Scan for the cell matching the given text and deliver its (x, y) coordinate at center. 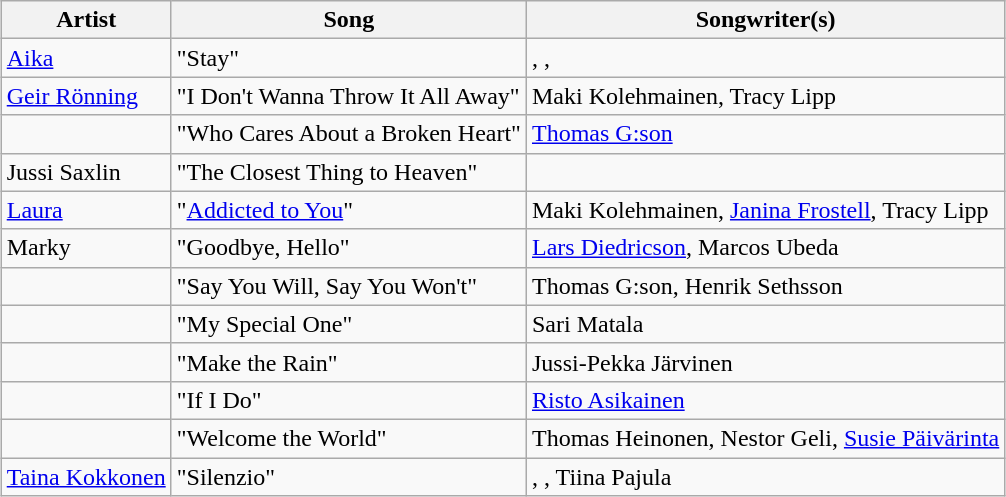
Jussi-Pekka Järvinen (765, 362)
Lars Diedricson, Marcos Ubeda (765, 248)
Marky (86, 248)
Sari Matala (765, 324)
Maki Kolehmainen, Janina Frostell, Tracy Lipp (765, 210)
, , Tiina Pajula (765, 477)
Song (348, 20)
Thomas G:son, Henrik Sethsson (765, 286)
"Goodbye, Hello" (348, 248)
, , (765, 58)
Risto Asikainen (765, 400)
"Silenzio" (348, 477)
"The Closest Thing to Heaven" (348, 172)
Artist (86, 20)
Maki Kolehmainen, Tracy Lipp (765, 96)
"Addicted to You" (348, 210)
Thomas Heinonen, Nestor Geli, Susie Päivärinta (765, 438)
Laura (86, 210)
Geir Rönning (86, 96)
Songwriter(s) (765, 20)
"Stay" (348, 58)
"If I Do" (348, 400)
"Make the Rain" (348, 362)
Aika (86, 58)
"Welcome the World" (348, 438)
"Say You Will, Say You Won't" (348, 286)
"I Don't Wanna Throw It All Away" (348, 96)
"Who Cares About a Broken Heart" (348, 134)
Taina Kokkonen (86, 477)
"My Special One" (348, 324)
Thomas G:son (765, 134)
Jussi Saxlin (86, 172)
